Provide the (x, y) coordinate of the cell's center where the given text is located.  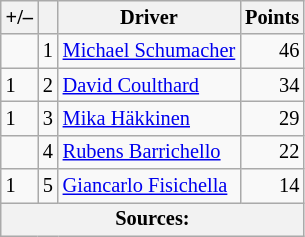
3 (48, 118)
Rubens Barrichello (149, 152)
4 (48, 152)
Sources: (152, 219)
Driver (149, 17)
2 (48, 85)
14 (272, 186)
Mika Häkkinen (149, 118)
46 (272, 51)
Giancarlo Fisichella (149, 186)
29 (272, 118)
34 (272, 85)
22 (272, 152)
+/– (20, 17)
Points (272, 17)
5 (48, 186)
David Coulthard (149, 85)
Michael Schumacher (149, 51)
